Pinpoint the cell where the given text exists, returning its [X, Y] midpoint coordinate. 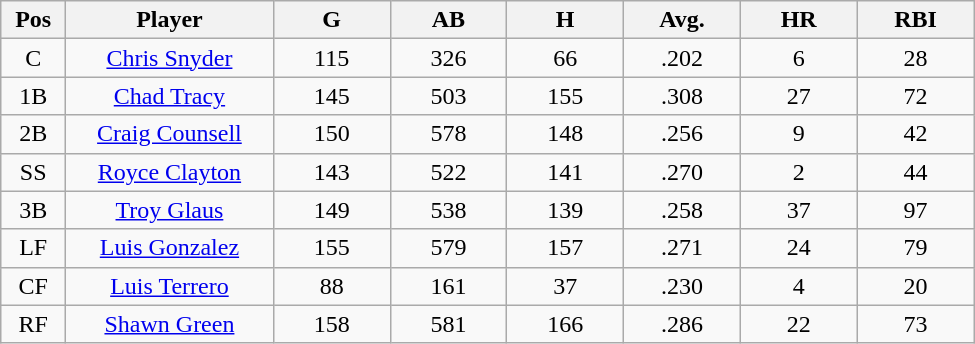
44 [916, 172]
Player [170, 20]
2B [34, 134]
Luis Gonzalez [170, 248]
.270 [682, 172]
115 [332, 58]
CF [34, 286]
.308 [682, 96]
578 [448, 134]
C [34, 58]
522 [448, 172]
4 [798, 286]
Luis Terrero [170, 286]
1B [34, 96]
.230 [682, 286]
141 [566, 172]
538 [448, 210]
Royce Clayton [170, 172]
.258 [682, 210]
503 [448, 96]
66 [566, 58]
79 [916, 248]
HR [798, 20]
Shawn Green [170, 324]
158 [332, 324]
27 [798, 96]
73 [916, 324]
579 [448, 248]
88 [332, 286]
6 [798, 58]
143 [332, 172]
.271 [682, 248]
Pos [34, 20]
326 [448, 58]
166 [566, 324]
97 [916, 210]
139 [566, 210]
22 [798, 324]
.256 [682, 134]
3B [34, 210]
Troy Glaus [170, 210]
Chad Tracy [170, 96]
Chris Snyder [170, 58]
148 [566, 134]
150 [332, 134]
LF [34, 248]
2 [798, 172]
28 [916, 58]
RF [34, 324]
20 [916, 286]
H [566, 20]
72 [916, 96]
24 [798, 248]
9 [798, 134]
145 [332, 96]
Craig Counsell [170, 134]
Avg. [682, 20]
G [332, 20]
161 [448, 286]
581 [448, 324]
AB [448, 20]
42 [916, 134]
RBI [916, 20]
.286 [682, 324]
.202 [682, 58]
149 [332, 210]
SS [34, 172]
157 [566, 248]
